Pinpoint the cell where the given text exists, returning its (X, Y) midpoint coordinate. 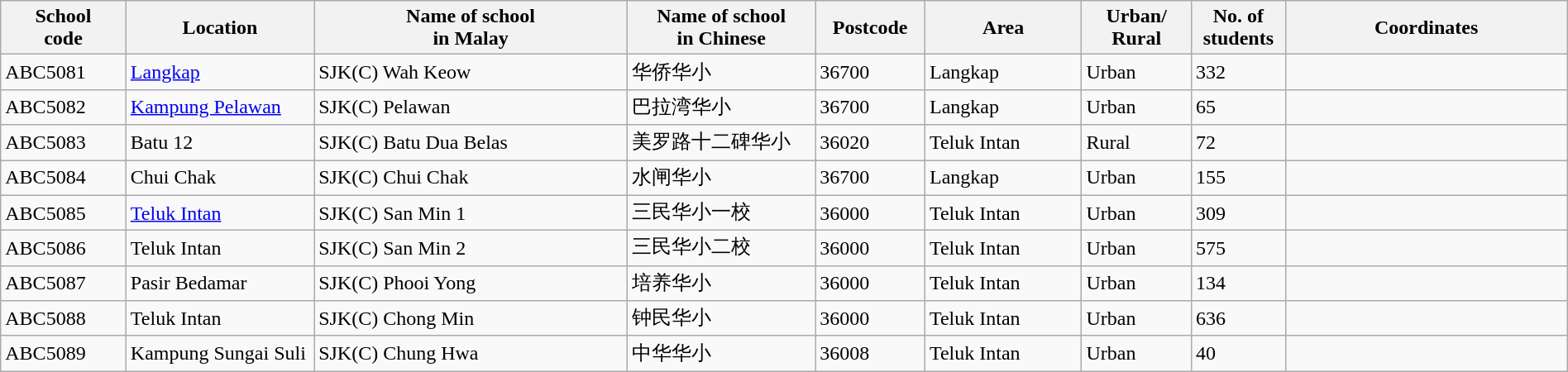
ABC5084 (64, 179)
SJK(C) Phooi Yong (471, 283)
309 (1238, 213)
三民华小一校 (721, 213)
SJK(C) San Min 2 (471, 248)
Kampung Sungai Suli (220, 354)
美罗路十二碑华小 (721, 142)
SJK(C) Chong Min (471, 319)
培养华小 (721, 283)
Coordinates (1426, 28)
钟民华小 (721, 319)
155 (1238, 179)
中华华小 (721, 354)
ABC5082 (64, 107)
SJK(C) Pelawan (471, 107)
72 (1238, 142)
636 (1238, 319)
Kampung Pelawan (220, 107)
ABC5083 (64, 142)
332 (1238, 73)
Schoolcode (64, 28)
SJK(C) Chung Hwa (471, 354)
Name of schoolin Chinese (721, 28)
ABC5089 (64, 354)
Batu 12 (220, 142)
36008 (870, 354)
Area (1002, 28)
134 (1238, 283)
华侨华小 (721, 73)
SJK(C) Wah Keow (471, 73)
Urban/Rural (1136, 28)
575 (1238, 248)
ABC5085 (64, 213)
SJK(C) Batu Dua Belas (471, 142)
ABC5087 (64, 283)
水闸华小 (721, 179)
Chui Chak (220, 179)
Pasir Bedamar (220, 283)
40 (1238, 354)
ABC5086 (64, 248)
Location (220, 28)
ABC5088 (64, 319)
Postcode (870, 28)
36020 (870, 142)
Rural (1136, 142)
Name of schoolin Malay (471, 28)
巴拉湾华小 (721, 107)
三民华小二校 (721, 248)
ABC5081 (64, 73)
SJK(C) Chui Chak (471, 179)
65 (1238, 107)
SJK(C) San Min 1 (471, 213)
No. ofstudents (1238, 28)
